Detect which cell encompasses the target text, then output its [X, Y] center coordinate. 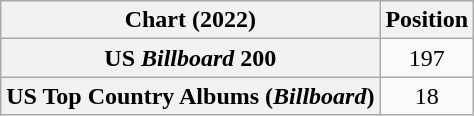
Chart (2022) [190, 20]
18 [427, 96]
US Billboard 200 [190, 58]
US Top Country Albums (Billboard) [190, 96]
Position [427, 20]
197 [427, 58]
